Detect which cell encompasses the target text, then output its (x, y) center coordinate. 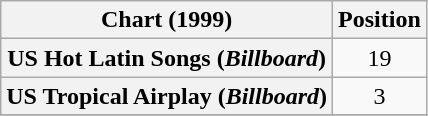
3 (380, 96)
19 (380, 58)
Chart (1999) (167, 20)
US Tropical Airplay (Billboard) (167, 96)
Position (380, 20)
US Hot Latin Songs (Billboard) (167, 58)
